Extract the (x, y) coordinate from the center of the cell holding the provided text.  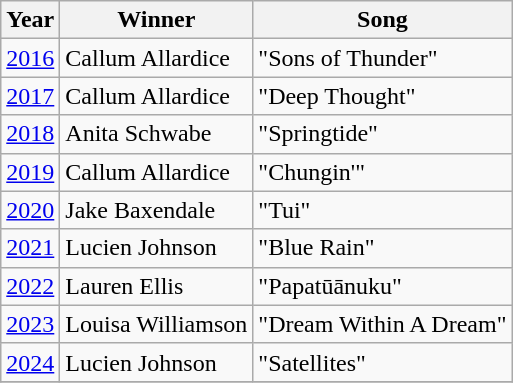
2020 (30, 210)
Winner (156, 20)
Song (382, 20)
"Springtide" (382, 134)
Anita Schwabe (156, 134)
2024 (30, 362)
"Satellites" (382, 362)
"Papatūānuku" (382, 286)
2021 (30, 248)
"Sons of Thunder" (382, 58)
2017 (30, 96)
2018 (30, 134)
2022 (30, 286)
2016 (30, 58)
Louisa Williamson (156, 324)
Jake Baxendale (156, 210)
Year (30, 20)
2019 (30, 172)
"Dream Within A Dream" (382, 324)
"Deep Thought" (382, 96)
"Blue Rain" (382, 248)
2023 (30, 324)
"Tui" (382, 210)
Lauren Ellis (156, 286)
"Chungin'" (382, 172)
